Identify which cell holds the provided text, then report its (X, Y) central coordinate. 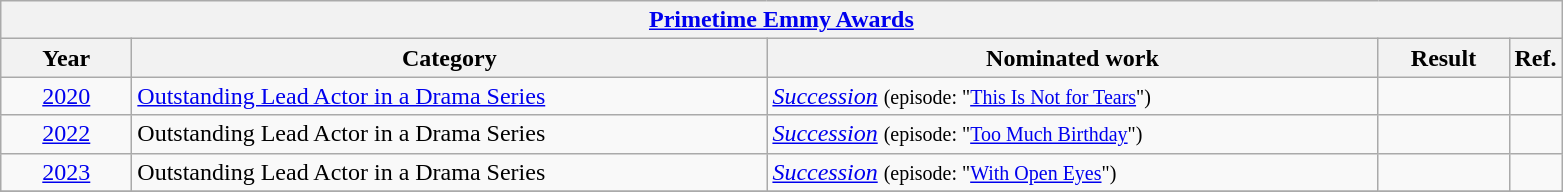
Year (66, 58)
Nominated work (1072, 58)
Succession (episode: "With Open Eyes") (1072, 172)
Primetime Emmy Awards (782, 20)
2023 (66, 172)
2020 (66, 96)
Category (450, 58)
Result (1444, 58)
Succession (episode: "Too Much Birthday") (1072, 134)
Ref. (1536, 58)
Succession (episode: "This Is Not for Tears") (1072, 96)
2022 (66, 134)
